Return (x, y) of the center of cell containing provided text 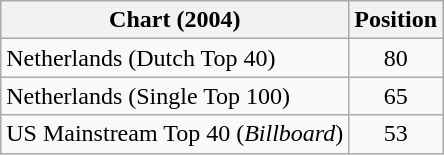
65 (396, 96)
53 (396, 134)
80 (396, 58)
Chart (2004) (175, 20)
Netherlands (Dutch Top 40) (175, 58)
Position (396, 20)
US Mainstream Top 40 (Billboard) (175, 134)
Netherlands (Single Top 100) (175, 96)
